Return the (x, y) coordinate for the center point of the cell that contains the specified text.  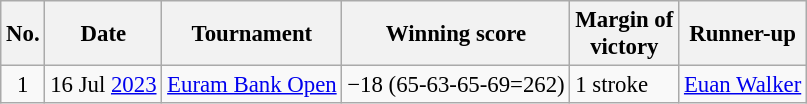
Euan Walker (743, 85)
Runner-up (743, 34)
Date (104, 34)
−18 (65-63-65-69=262) (456, 85)
1 (23, 85)
No. (23, 34)
16 Jul 2023 (104, 85)
1 stroke (624, 85)
Margin ofvictory (624, 34)
Winning score (456, 34)
Tournament (252, 34)
Euram Bank Open (252, 85)
